Return the (x, y) coordinate for the center point of the cell that contains the specified text.  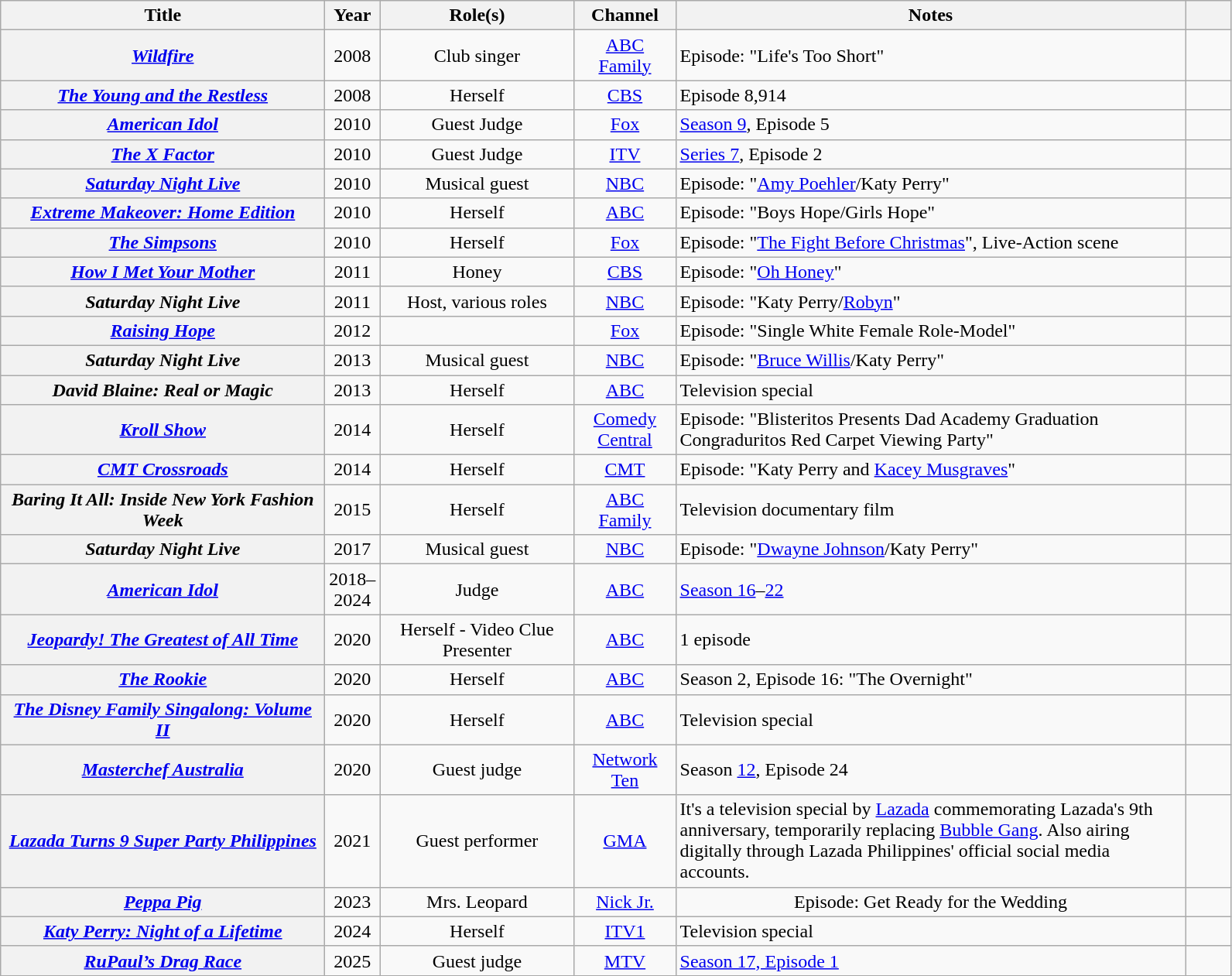
Episode: "Bruce Willis/Katy Perry" (930, 360)
Peppa Pig (163, 902)
2018–2024 (353, 590)
Baring It All: Inside New York Fashion Week (163, 509)
Lazada Turns 9 Super Party Philippines (163, 841)
2017 (353, 550)
Episode: "Boys Hope/Girls Hope" (930, 213)
Season 17, Episode 1 (930, 961)
The Rookie (163, 680)
Channel (625, 15)
2015 (353, 509)
The X Factor (163, 154)
Episode: "Single White Female Role-Model" (930, 330)
Network Ten (625, 769)
Season 2, Episode 16: "The Overnight" (930, 680)
Host, various roles (477, 301)
Episode: "Katy Perry and Kacey Musgraves" (930, 470)
Episode: "Amy Poehler/Katy Perry" (930, 183)
Jeopardy! The Greatest of All Time (163, 639)
Wildfire (163, 56)
Kroll Show (163, 430)
Year (353, 15)
Series 7, Episode 2 (930, 154)
Mrs. Leopard (477, 902)
CMT (625, 470)
Notes (930, 15)
2024 (353, 931)
Season 9, Episode 5 (930, 125)
Episode: "Dwayne Johnson/Katy Perry" (930, 550)
Herself - Video Clue Presenter (477, 639)
Episode: "Blisteritos Presents Dad Academy Graduation Congraduritos Red Carpet Viewing Party" (930, 430)
Katy Perry: Night of a Lifetime (163, 931)
The Disney Family Singalong: Volume II (163, 720)
Judge (477, 590)
Title (163, 15)
How I Met Your Mother (163, 272)
The Young and the Restless (163, 95)
Episode 8,914 (930, 95)
2023 (353, 902)
2021 (353, 841)
Comedy Central (625, 430)
David Blaine: Real or Magic (163, 389)
RuPaul’s Drag Race (163, 961)
The Simpsons (163, 242)
1 episode (930, 639)
Guest performer (477, 841)
Television documentary film (930, 509)
Episode: "Katy Perry/Robyn" (930, 301)
CMT Crossroads (163, 470)
MTV (625, 961)
Episode: "Oh Honey" (930, 272)
2025 (353, 961)
GMA (625, 841)
Episode: "The Fight Before Christmas", Live-Action scene (930, 242)
Role(s) (477, 15)
Extreme Makeover: Home Edition (163, 213)
Episode: "Life's Too Short" (930, 56)
2012 (353, 330)
Honey (477, 272)
Nick Jr. (625, 902)
Season 16–22 (930, 590)
ITV (625, 154)
Masterchef Australia (163, 769)
Club singer (477, 56)
Season 12, Episode 24 (930, 769)
ITV1 (625, 931)
Episode: Get Ready for the Wedding (930, 902)
Raising Hope (163, 330)
